Return the (x, y) coordinate for the center point of the cell that contains the specified text.  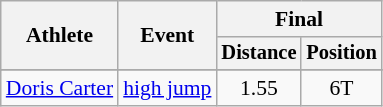
Final (298, 19)
high jump (167, 88)
Athlete (60, 36)
Doris Carter (60, 88)
Event (167, 36)
6T (341, 88)
Distance (258, 54)
1.55 (258, 88)
Position (341, 54)
